Return the [X, Y] coordinate for the center point of the cell that contains the specified text.  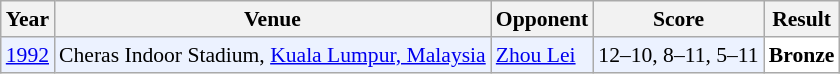
Zhou Lei [542, 55]
Year [28, 19]
Result [802, 19]
Venue [272, 19]
Opponent [542, 19]
Cheras Indoor Stadium, Kuala Lumpur, Malaysia [272, 55]
Score [678, 19]
12–10, 8–11, 5–11 [678, 55]
1992 [28, 55]
Bronze [802, 55]
